Detect which cell encompasses the target text, then output its [x, y] center coordinate. 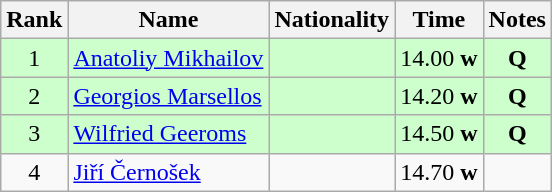
14.70 w [439, 172]
3 [34, 134]
14.50 w [439, 134]
4 [34, 172]
Name [168, 20]
14.00 w [439, 58]
Rank [34, 20]
1 [34, 58]
2 [34, 96]
Anatoliy Mikhailov [168, 58]
Time [439, 20]
Jiří Černošek [168, 172]
Georgios Marsellos [168, 96]
Notes [517, 20]
14.20 w [439, 96]
Nationality [332, 20]
Wilfried Geeroms [168, 134]
